Output the (x, y) coordinate of the center of the cell containing the given text.  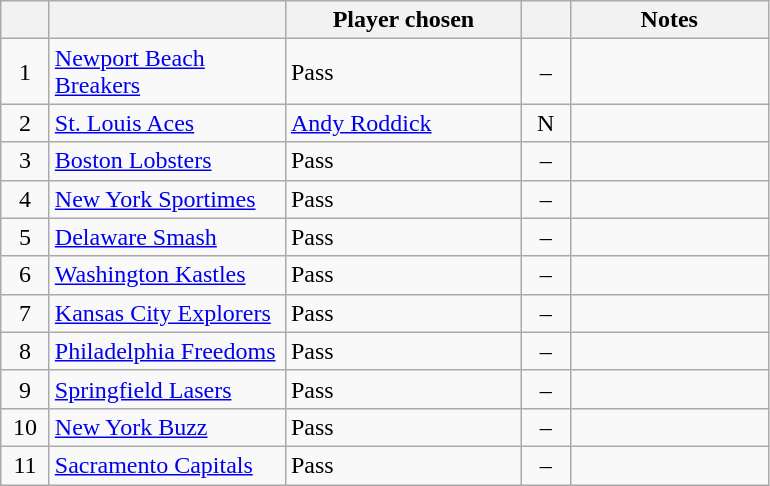
4 (26, 199)
Newport Beach Breakers (167, 72)
Kansas City Explorers (167, 313)
N (546, 123)
Notes (670, 20)
9 (26, 389)
6 (26, 275)
New York Sportimes (167, 199)
Player chosen (403, 20)
11 (26, 465)
Andy Roddick (403, 123)
St. Louis Aces (167, 123)
7 (26, 313)
10 (26, 427)
New York Buzz (167, 427)
3 (26, 161)
5 (26, 237)
Washington Kastles (167, 275)
1 (26, 72)
Delaware Smash (167, 237)
Sacramento Capitals (167, 465)
Philadelphia Freedoms (167, 351)
8 (26, 351)
Boston Lobsters (167, 161)
2 (26, 123)
Springfield Lasers (167, 389)
